Output the [x, y] coordinate of the center of the cell containing the given text.  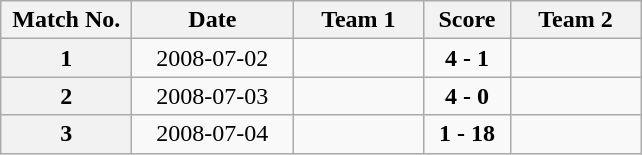
4 - 0 [467, 96]
1 [66, 58]
2 [66, 96]
3 [66, 134]
Score [467, 20]
Match No. [66, 20]
Date [212, 20]
1 - 18 [467, 134]
2008-07-02 [212, 58]
Team 2 [576, 20]
4 - 1 [467, 58]
Team 1 [358, 20]
2008-07-03 [212, 96]
2008-07-04 [212, 134]
